Capture the cell that displays the provided text and extract its (X, Y) central coordinate. 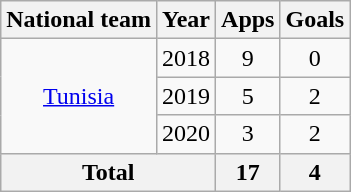
Tunisia (79, 96)
2019 (186, 96)
17 (248, 172)
National team (79, 20)
Apps (248, 20)
Goals (315, 20)
2020 (186, 134)
Total (108, 172)
3 (248, 134)
0 (315, 58)
Year (186, 20)
2018 (186, 58)
9 (248, 58)
4 (315, 172)
5 (248, 96)
